Return the (x, y) coordinate for the center point of the cell that contains the specified text.  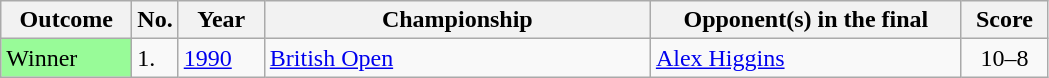
Outcome (66, 20)
Year (221, 20)
Championship (457, 20)
Score (1004, 20)
10–8 (1004, 58)
1. (155, 58)
Winner (66, 58)
1990 (221, 58)
Alex Higgins (806, 58)
No. (155, 20)
Opponent(s) in the final (806, 20)
British Open (457, 58)
